Detect which cell encompasses the target text, then output its [X, Y] center coordinate. 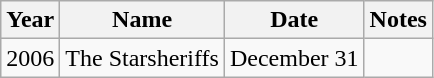
The Starsheriffs [142, 58]
2006 [30, 58]
Name [142, 20]
Date [294, 20]
Year [30, 20]
Notes [398, 20]
December 31 [294, 58]
